Detect which cell encompasses the target text, then output its [x, y] center coordinate. 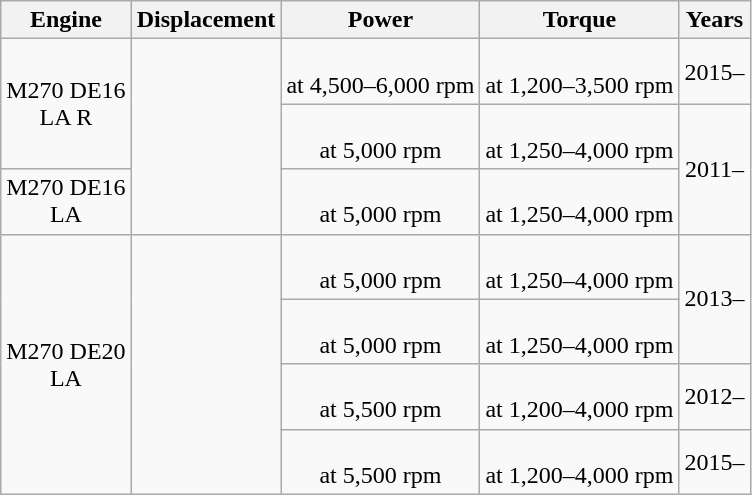
Displacement [206, 20]
at 1,200–3,500 rpm [580, 72]
at 4,500–6,000 rpm [380, 72]
2013– [714, 299]
M270 DE16 LA R [66, 104]
Engine [66, 20]
2012– [714, 396]
M270 DE16 LA [66, 202]
2011– [714, 169]
M270 DE20 LA [66, 364]
Years [714, 20]
Torque [580, 20]
Power [380, 20]
